Determine the [X, Y] coordinate at the center of the cell enclosing the given text.  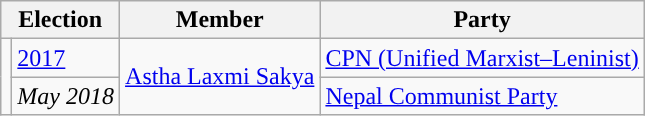
Astha Laxmi Sakya [220, 77]
Election [60, 20]
Nepal Communist Party [482, 96]
Member [220, 20]
2017 [66, 58]
May 2018 [66, 96]
CPN (Unified Marxist–Leninist) [482, 58]
Party [482, 20]
